From the cell containing the given text, extract its center point as (X, Y) coordinate. 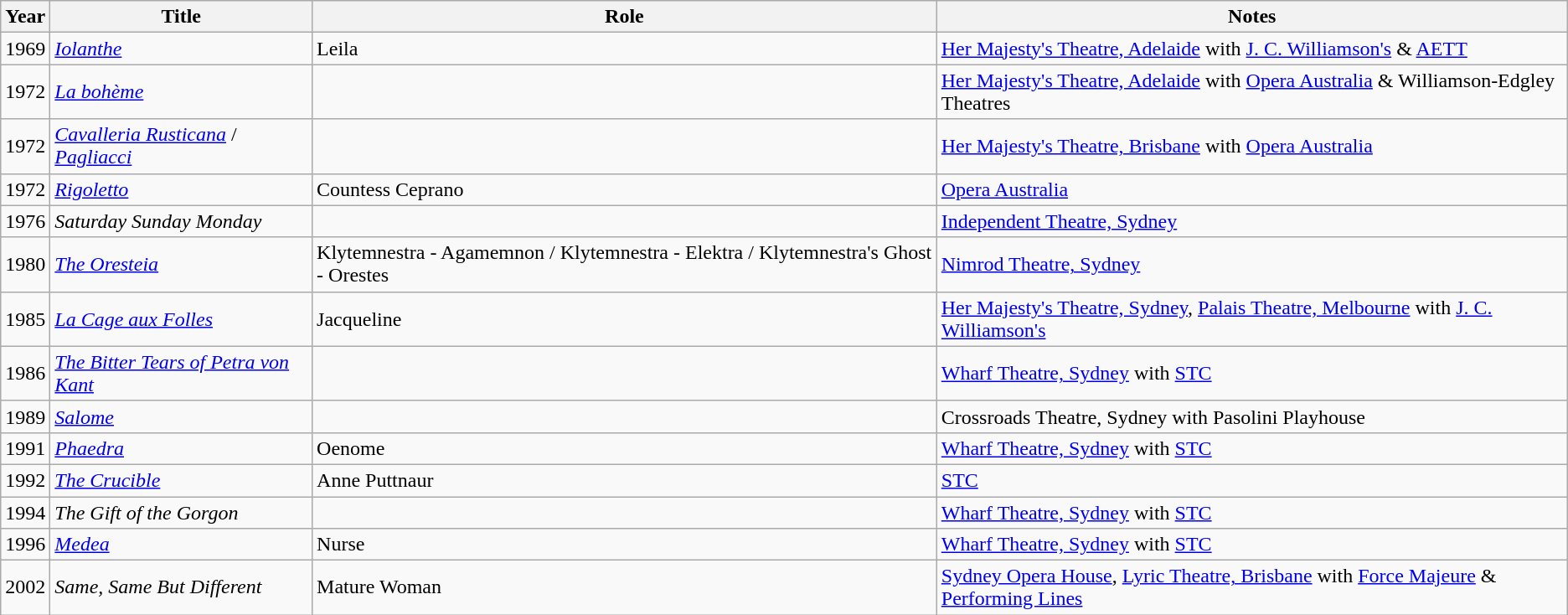
La bohème (181, 92)
Cavalleria Rusticana / Pagliacci (181, 146)
1985 (25, 318)
1989 (25, 416)
Notes (1251, 17)
Title (181, 17)
Same, Same But Different (181, 588)
Salome (181, 416)
1969 (25, 49)
1994 (25, 512)
Her Majesty's Theatre, Adelaide with J. C. Williamson's & AETT (1251, 49)
1992 (25, 480)
Phaedra (181, 448)
Nurse (625, 545)
Jacqueline (625, 318)
Her Majesty's Theatre, Brisbane with Opera Australia (1251, 146)
The Gift of the Gorgon (181, 512)
The Oresteia (181, 265)
Her Majesty's Theatre, Adelaide with Opera Australia & Williamson-Edgley Theatres (1251, 92)
Her Majesty's Theatre, Sydney, Palais Theatre, Melbourne with J. C. Williamson's (1251, 318)
Sydney Opera House, Lyric Theatre, Brisbane with Force Majeure & Performing Lines (1251, 588)
STC (1251, 480)
Opera Australia (1251, 189)
Independent Theatre, Sydney (1251, 221)
La Cage aux Folles (181, 318)
Anne Puttnaur (625, 480)
Leila (625, 49)
Role (625, 17)
Rigoletto (181, 189)
Countess Ceprano (625, 189)
1980 (25, 265)
Medea (181, 545)
Iolanthe (181, 49)
Crossroads Theatre, Sydney with Pasolini Playhouse (1251, 416)
2002 (25, 588)
Mature Woman (625, 588)
1976 (25, 221)
1991 (25, 448)
Nimrod Theatre, Sydney (1251, 265)
1996 (25, 545)
Klytemnestra - Agamemnon / Klytemnestra - Elektra / Klytemnestra's Ghost - Orestes (625, 265)
The Bitter Tears of Petra von Kant (181, 374)
Year (25, 17)
Saturday Sunday Monday (181, 221)
1986 (25, 374)
Oenome (625, 448)
The Crucible (181, 480)
